Determine the [X, Y] coordinate at the center of the cell enclosing the given text.  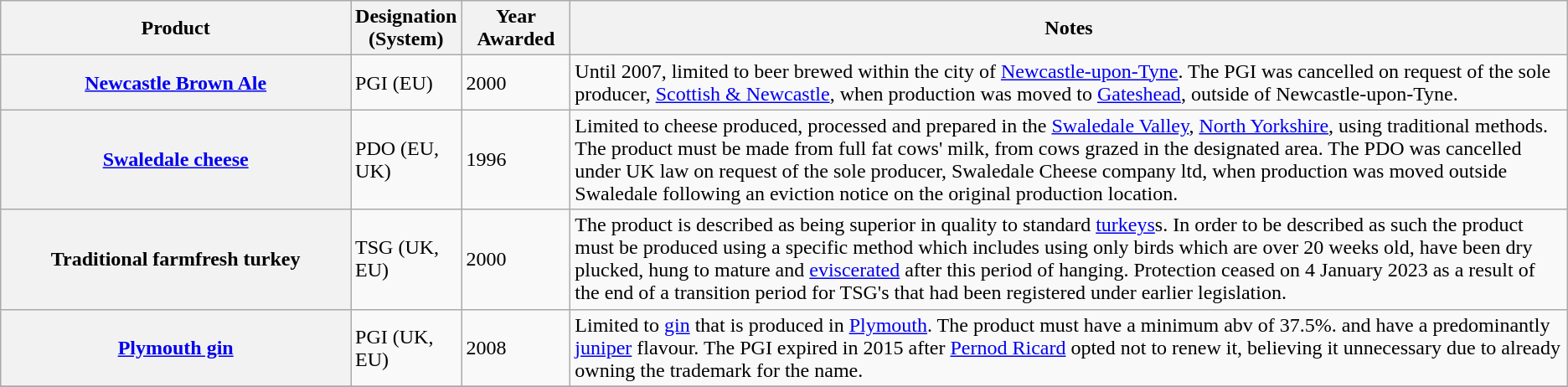
Year Awarded [516, 28]
PDO (EU, UK) [406, 159]
Traditional farmfresh turkey [176, 260]
1996 [516, 159]
Notes [1069, 28]
Plymouth gin [176, 348]
Swaledale cheese [176, 159]
PGI (EU) [406, 82]
2008 [516, 348]
Product [176, 28]
Newcastle Brown Ale [176, 82]
TSG (UK, EU) [406, 260]
PGI (UK, EU) [406, 348]
Designation (System) [406, 28]
